For the text-containing cell, return its midpoint in [x, y] coordinate format. 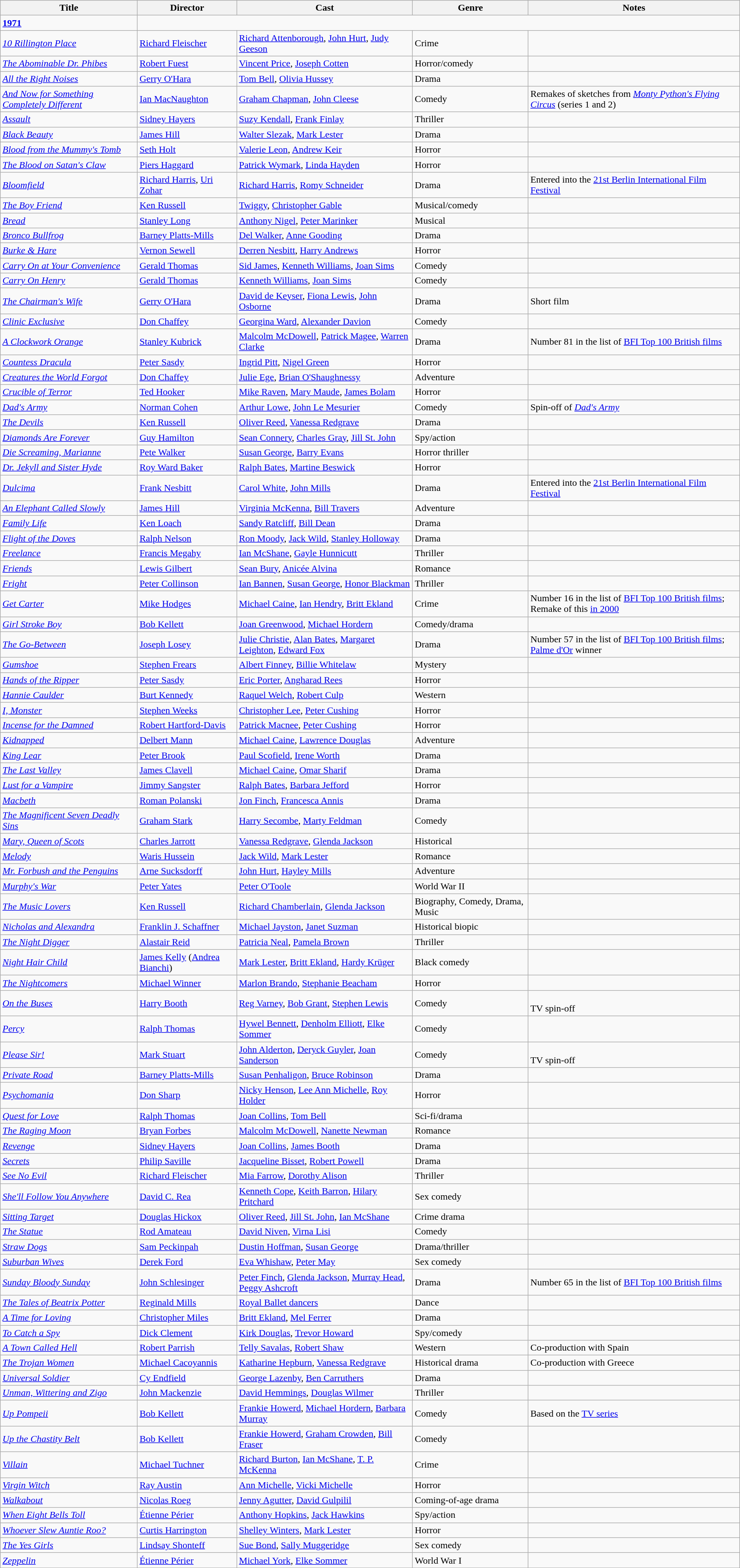
Virgin Witch [69, 1485]
Jon Finch, Francesca Annis [325, 800]
David de Keyser, Fiona Lewis, John Osborne [325, 301]
And Now for Something Completely Different [69, 99]
Straw Dogs [69, 1247]
Michael Caine, Ian Hendry, Britt Ekland [325, 604]
Up the Chastity Belt [69, 1439]
Richard Chamberlain, Glenda Jackson [325, 907]
Crucible of Terror [69, 392]
Peter Collinson [187, 583]
Clinic Exclusive [69, 321]
Percy [69, 1028]
Diamonds Are Forever [69, 437]
An Elephant Called Slowly [69, 508]
David Hemmings, Douglas Wilmer [325, 1393]
Malcolm McDowell, Patrick Magee, Warren Clarke [325, 342]
The Go-Between [69, 644]
Eva Whishaw, Peter May [325, 1262]
Coming-of-age drama [470, 1500]
Robert Parrish [187, 1348]
The Magnificent Seven Deadly Sins [69, 821]
Don Sharp [187, 1096]
Jimmy Sangster [187, 785]
Genre [470, 8]
Friends [69, 568]
Graham Chapman, John Cleese [325, 99]
Creatures the World Forgot [69, 377]
Peter Finch, Glenda Jackson, Murray Head, Peggy Ashcroft [325, 1282]
Ralph Bates, Martine Beswick [325, 467]
Jenny Agutter, David Gulpilil [325, 1500]
When Eight Bells Toll [69, 1515]
Joan Collins, Tom Bell [325, 1116]
Joseph Losey [187, 644]
Musical [470, 220]
Kenneth Williams, Joan Sims [325, 281]
Ingrid Pitt, Nigel Green [325, 362]
Dick Clement [187, 1332]
She'll Follow You Anywhere [69, 1196]
John Schlesinger [187, 1282]
Reginald Mills [187, 1302]
The Raging Moon [69, 1131]
Peter Brook [187, 755]
Marlon Brando, Stephanie Beacham [325, 983]
Mystery [470, 665]
Shelley Winters, Mark Lester [325, 1530]
Unman, Wittering and Zigo [69, 1393]
The Tales of Beatrix Potter [69, 1302]
Musical/comedy [470, 205]
Norman Cohen [187, 407]
Crime drama [470, 1217]
Sunday Bloody Sunday [69, 1282]
Stephen Weeks [187, 710]
Anthony Hopkins, Jack Hawkins [325, 1515]
Private Road [69, 1075]
Joan Greenwood, Michael Hordern [325, 624]
Patricia Neal, Pamela Brown [325, 942]
Guy Hamilton [187, 437]
Universal Soldier [69, 1378]
Frankie Howerd, Graham Crowden, Bill Fraser [325, 1439]
Curtis Harrington [187, 1530]
Sean Bury, Anicée Alvina [325, 568]
Anthony Nigel, Peter Marinker [325, 220]
Black comedy [470, 962]
Telly Savalas, Robert Shaw [325, 1348]
Robert Fuest [187, 64]
World War I [470, 1560]
The Chairman's Wife [69, 301]
Delbert Mann [187, 740]
Fright [69, 583]
Oliver Reed, Jill St. John, Ian McShane [325, 1217]
Dance [470, 1302]
Arne Sucksdorff [187, 871]
Roy Ward Baker [187, 467]
Mark Stuart [187, 1055]
David C. Rea [187, 1196]
Quest for Love [69, 1116]
Richard Burton, Ian McShane, T. P. McKenna [325, 1465]
Waris Hussein [187, 856]
Dulcima [69, 488]
Kirk Douglas, Trevor Howard [325, 1332]
Horror/comedy [470, 64]
Stephen Frears [187, 665]
Based on the TV series [634, 1413]
George Lazenby, Ben Carruthers [325, 1378]
The Boy Friend [69, 205]
John Hurt, Hayley Mills [325, 871]
Assault [69, 119]
Pete Walker [187, 452]
Number 81 in the list of BFI Top 100 British films [634, 342]
Sam Peckinpah [187, 1247]
Bloomfield [69, 185]
Ralph Nelson [187, 538]
Secrets [69, 1161]
Number 16 in the list of BFI Top 100 British films; Remake of this in 2000 [634, 604]
Dad's Army [69, 407]
On the Buses [69, 1003]
Bronco Bullfrog [69, 236]
Ian MacNaughton [187, 99]
Alastair Reid [187, 942]
Michael Caine, Omar Sharif [325, 770]
Nicholas and Alexandra [69, 927]
Short film [634, 301]
Black Beauty [69, 134]
Katharine Hepburn, Vanessa Redgrave [325, 1363]
Richard Harris, Romy Schneider [325, 185]
Macbeth [69, 800]
Sci-fi/drama [470, 1116]
Vernon Sewell [187, 251]
To Catch a Spy [69, 1332]
Susan Penhaligon, Bruce Robinson [325, 1075]
Hannie Caulder [69, 695]
Britt Ekland, Mel Ferrer [325, 1317]
Jacqueline Bisset, Robert Powell [325, 1161]
Derek Ford [187, 1262]
Director [187, 8]
A Town Called Hell [69, 1348]
Girl Stroke Boy [69, 624]
Frank Nesbitt [187, 488]
Richard Harris, Uri Zohar [187, 185]
Comedy/drama [470, 624]
Frankie Howerd, Michael Hordern, Barbara Murray [325, 1413]
Co-production with Greece [634, 1363]
Sue Bond, Sally Muggeridge [325, 1545]
See No Evil [69, 1176]
Walkabout [69, 1500]
Michael Jayston, Janet Suzman [325, 927]
Mr. Forbush and the Penguins [69, 871]
Carol White, John Mills [325, 488]
Blood from the Mummy's Tomb [69, 149]
The Trojan Women [69, 1363]
Horror thriller [470, 452]
Lewis Gilbert [187, 568]
Mary, Queen of Scots [69, 841]
Ralph Bates, Barbara Jefford [325, 785]
Walter Slezak, Mark Lester [325, 134]
Roman Polanski [187, 800]
Ann Michelle, Vicki Michelle [325, 1485]
Sitting Target [69, 1217]
Seth Holt [187, 149]
The Music Lovers [69, 907]
Burt Kennedy [187, 695]
Ian Bannen, Susan George, Honor Blackman [325, 583]
Please Sir! [69, 1055]
Michael York, Elke Sommer [325, 1560]
Vincent Price, Joseph Cotten [325, 64]
Flight of the Doves [69, 538]
Graham Stark [187, 821]
Franklin J. Schaffner [187, 927]
Suburban Wives [69, 1262]
Raquel Welch, Robert Culp [325, 695]
The Nightcomers [69, 983]
Biography, Comedy, Drama, Music [470, 907]
Lindsay Shonteff [187, 1545]
Historical [470, 841]
Charles Jarrott [187, 841]
Carry On Henry [69, 281]
Kenneth Cope, Keith Barron, Hilary Pritchard [325, 1196]
Zeppelin [69, 1560]
James Clavell [187, 770]
Spin-off of Dad's Army [634, 407]
Family Life [69, 523]
Douglas Hickox [187, 1217]
The Yes Girls [69, 1545]
Notes [634, 8]
Harry Booth [187, 1003]
Stanley Kubrick [187, 342]
Die Screaming, Marianne [69, 452]
Lust for a Vampire [69, 785]
Ray Austin [187, 1485]
Twiggy, Christopher Gable [325, 205]
Countess Dracula [69, 362]
Mark Lester, Britt Ekland, Hardy Krüger [325, 962]
Psychomania [69, 1096]
Spy/comedy [470, 1332]
Robert Hartford-Davis [187, 725]
Mike Raven, Mary Maude, James Bolam [325, 392]
Drama/thriller [470, 1247]
Ken Loach [187, 523]
Derren Nesbitt, Harry Andrews [325, 251]
Eric Porter, Angharad Rees [325, 680]
Rod Amateau [187, 1232]
Royal Ballet dancers [325, 1302]
Hywel Bennett, Denholm Elliott, Elke Sommer [325, 1028]
Ian McShane, Gayle Hunnicutt [325, 553]
Bryan Forbes [187, 1131]
Tom Bell, Olivia Hussey [325, 79]
Villain [69, 1465]
Cy Endfield [187, 1378]
Cast [325, 8]
The Devils [69, 422]
Del Walker, Anne Gooding [325, 236]
Number 65 in the list of BFI Top 100 British films [634, 1282]
The Statue [69, 1232]
Burke & Hare [69, 251]
A Time for Loving [69, 1317]
Georgina Ward, Alexander Davion [325, 321]
Dustin Hoffman, Susan George [325, 1247]
Patrick Wymark, Linda Hayden [325, 164]
Up Pompeii [69, 1413]
Michael Winner [187, 983]
David Niven, Virna Lisi [325, 1232]
I, Monster [69, 710]
Murphy's War [69, 886]
Francis Megahy [187, 553]
James Kelly (Andrea Bianchi) [187, 962]
Stanley Long [187, 220]
Vanessa Redgrave, Glenda Jackson [325, 841]
The Last Valley [69, 770]
Joan Collins, James Booth [325, 1146]
Valerie Leon, Andrew Keir [325, 149]
Harry Secombe, Marty Feldman [325, 821]
Oliver Reed, Vanessa Redgrave [325, 422]
King Lear [69, 755]
Number 57 in the list of BFI Top 100 British films; Palme d'Or winner [634, 644]
Peter O'Toole [325, 886]
Hands of the Ripper [69, 680]
A Clockwork Orange [69, 342]
Reg Varney, Bob Grant, Stephen Lewis [325, 1003]
Freelance [69, 553]
Albert Finney, Billie Whitelaw [325, 665]
Historical biopic [470, 927]
Get Carter [69, 604]
Paul Scofield, Irene Worth [325, 755]
Suzy Kendall, Frank Finlay [325, 119]
Sid James, Kenneth Williams, Joan Sims [325, 266]
1971 [69, 23]
Night Hair Child [69, 962]
The Blood on Satan's Claw [69, 164]
Julie Christie, Alan Bates, Margaret Leighton, Edward Fox [325, 644]
Incense for the Damned [69, 725]
John Mackenzie [187, 1393]
Christopher Miles [187, 1317]
Malcolm McDowell, Nanette Newman [325, 1131]
Philip Saville [187, 1161]
Christopher Lee, Peter Cushing [325, 710]
Patrick Macnee, Peter Cushing [325, 725]
Susan George, Barry Evans [325, 452]
Kidnapped [69, 740]
Nicolas Roeg [187, 1500]
Michael Caine, Lawrence Douglas [325, 740]
10 Rillington Place [69, 43]
Mia Farrow, Dorothy Alison [325, 1176]
John Alderton, Deryck Guyler, Joan Sanderson [325, 1055]
Michael Tuchner [187, 1465]
Whoever Slew Auntie Roo? [69, 1530]
World War II [470, 886]
Melody [69, 856]
Revenge [69, 1146]
Peter Yates [187, 886]
Gumshoe [69, 665]
Dr. Jekyll and Sister Hyde [69, 467]
Arthur Lowe, John Le Mesurier [325, 407]
Julie Ege, Brian O'Shaughnessy [325, 377]
Jack Wild, Mark Lester [325, 856]
Mike Hodges [187, 604]
Title [69, 8]
The Abominable Dr. Phibes [69, 64]
Michael Cacoyannis [187, 1363]
Bread [69, 220]
Ted Hooker [187, 392]
Remakes of sketches from Monty Python's Flying Circus (series 1 and 2) [634, 99]
Virginia McKenna, Bill Travers [325, 508]
Carry On at Your Convenience [69, 266]
The Night Digger [69, 942]
Ron Moody, Jack Wild, Stanley Holloway [325, 538]
Sandy Ratcliff, Bill Dean [325, 523]
Co-production with Spain [634, 1348]
Sean Connery, Charles Gray, Jill St. John [325, 437]
Richard Attenborough, John Hurt, Judy Geeson [325, 43]
All the Right Noises [69, 79]
Piers Haggard [187, 164]
Nicky Henson, Lee Ann Michelle, Roy Holder [325, 1096]
Historical drama [470, 1363]
